Output the (x, y) coordinate of the center of the cell containing the given text.  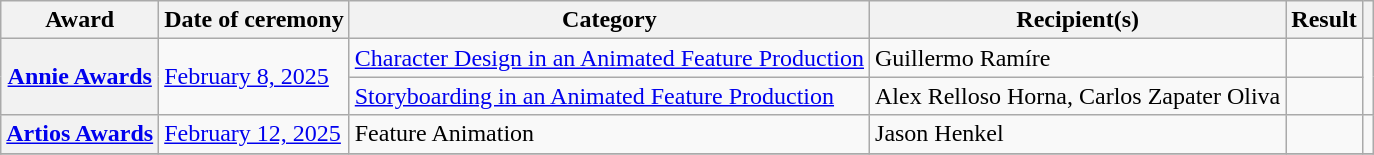
Date of ceremony (254, 20)
Recipient(s) (1078, 20)
Alex Relloso Horna, Carlos Zapater Oliva (1078, 96)
Jason Henkel (1078, 134)
Annie Awards (80, 77)
Feature Animation (609, 134)
Storyboarding in an Animated Feature Production (609, 96)
Result (1324, 20)
Category (609, 20)
Artios Awards (80, 134)
Guillermo Ramíre (1078, 58)
Character Design in an Animated Feature Production (609, 58)
Award (80, 20)
February 8, 2025 (254, 77)
February 12, 2025 (254, 134)
